Capture the cell that displays the provided text and extract its (X, Y) central coordinate. 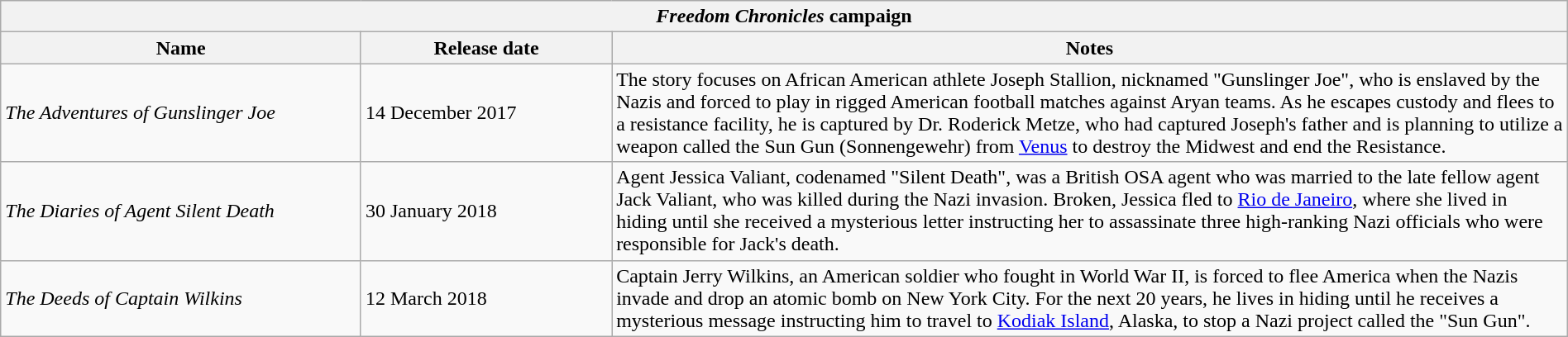
30 January 2018 (486, 211)
The Adventures of Gunslinger Joe (181, 112)
The Deeds of Captain Wilkins (181, 298)
The Diaries of Agent Silent Death (181, 211)
Notes (1090, 48)
Release date (486, 48)
Name (181, 48)
Freedom Chronicles campaign (784, 17)
14 December 2017 (486, 112)
12 March 2018 (486, 298)
